Pinpoint the cell where the given text exists, returning its [x, y] midpoint coordinate. 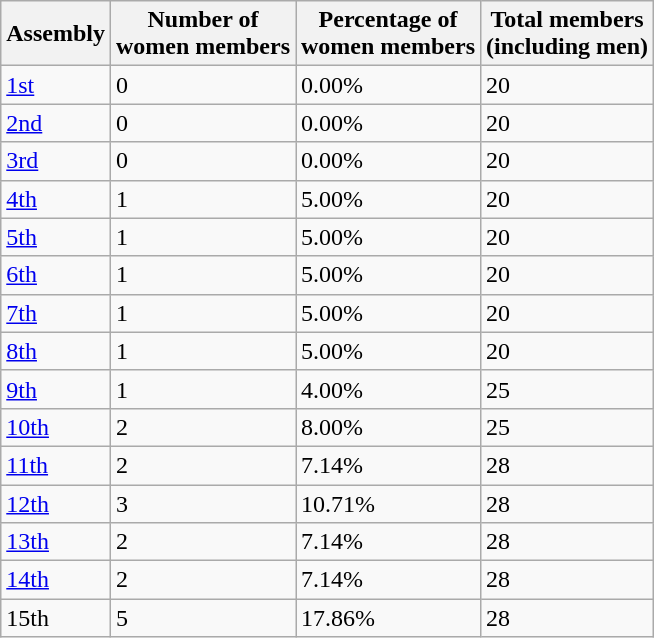
10.71% [388, 503]
8th [56, 351]
5th [56, 237]
11th [56, 465]
1st [56, 85]
6th [56, 275]
13th [56, 542]
2nd [56, 123]
Number ofwomen members [202, 34]
3rd [56, 161]
Total members(including men) [568, 34]
15th [56, 618]
3 [202, 503]
14th [56, 580]
8.00% [388, 427]
12th [56, 503]
9th [56, 389]
10th [56, 427]
17.86% [388, 618]
4th [56, 199]
4.00% [388, 389]
Assembly [56, 34]
7th [56, 313]
Percentage ofwomen members [388, 34]
5 [202, 618]
